Detect which cell encompasses the target text, then output its (x, y) center coordinate. 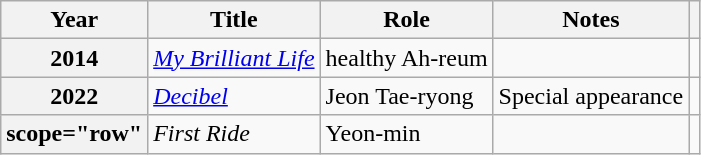
Yeon-min (406, 134)
Notes (591, 20)
scope="row" (74, 134)
Year (74, 20)
My Brilliant Life (234, 58)
healthy Ah-reum (406, 58)
Title (234, 20)
2014 (74, 58)
Jeon Tae-ryong (406, 96)
Decibel (234, 96)
Special appearance (591, 96)
2022 (74, 96)
Role (406, 20)
First Ride (234, 134)
